Determine the [X, Y] coordinate at the center of the cell enclosing the given text.  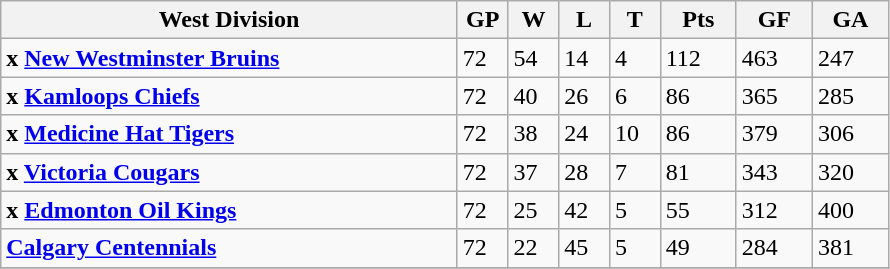
x Edmonton Oil Kings [230, 210]
14 [584, 58]
379 [774, 134]
400 [850, 210]
45 [584, 248]
306 [850, 134]
GP [482, 20]
GA [850, 20]
Calgary Centennials [230, 248]
25 [534, 210]
40 [534, 96]
463 [774, 58]
Pts [698, 20]
320 [850, 172]
West Division [230, 20]
7 [634, 172]
37 [534, 172]
381 [850, 248]
x Victoria Cougars [230, 172]
42 [584, 210]
x Medicine Hat Tigers [230, 134]
x Kamloops Chiefs [230, 96]
49 [698, 248]
T [634, 20]
38 [534, 134]
55 [698, 210]
247 [850, 58]
10 [634, 134]
W [534, 20]
365 [774, 96]
81 [698, 172]
112 [698, 58]
343 [774, 172]
4 [634, 58]
6 [634, 96]
L [584, 20]
x New Westminster Bruins [230, 58]
54 [534, 58]
26 [584, 96]
28 [584, 172]
312 [774, 210]
24 [584, 134]
GF [774, 20]
22 [534, 248]
284 [774, 248]
285 [850, 96]
